Determine the (x, y) coordinate at the center of the cell enclosing the given text.  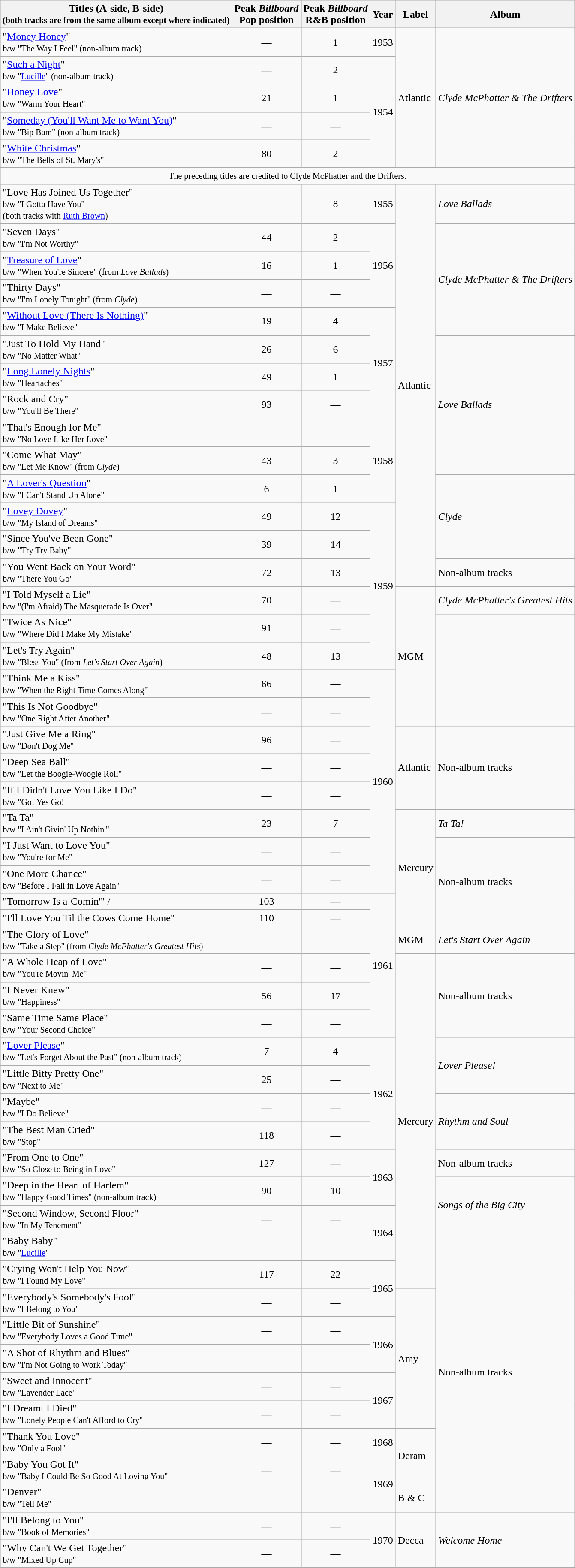
"Without Love (There Is Nothing)"b/w "I Make Believe" (116, 321)
1957 (382, 363)
48 (267, 656)
"Little Bit of Sunshine"b/w "Everybody Loves a Good Time" (116, 1330)
Peak BillboardPop position (267, 15)
"Rock and Cry"b/w "You'll Be There" (116, 405)
"Everybody's Somebody's Fool"b/w "I Belong to You" (116, 1303)
Rhythm and Soul (505, 1121)
"Why Can't We Get Together"b/w "Mixed Up Cup" (116, 1553)
"Deep in the Heart of Harlem"b/w "Happy Good Times" (non-album track) (116, 1191)
"I Told Myself a Lie"b/w "(I'm Afraid) The Masquerade Is Over" (116, 600)
1960 (382, 781)
"Honey Love"b/w "Warm Your Heart" (116, 98)
127 (267, 1163)
1970 (382, 1540)
17 (335, 996)
1962 (382, 1093)
"Since You've Been Gone"b/w "Try Try Baby" (116, 545)
23 (267, 823)
12 (335, 516)
"If I Didn't Love You Like I Do"b/w "Go! Yes Go! (116, 795)
Songs of the Big City (505, 1205)
44 (267, 238)
"The Best Man Cried"b/w "Stop" (116, 1135)
1955 (382, 204)
Clyde McPhatter's Greatest Hits (505, 600)
The preceding titles are credited to Clyde McPhatter and the Drifters. (288, 176)
"Maybe"b/w "I Do Believe" (116, 1107)
91 (267, 628)
21 (267, 98)
Deram (415, 1456)
"White Christmas"b/w "The Bells of St. Mary's" (116, 154)
66 (267, 684)
"Thank You Love"b/w "Only a Fool" (116, 1442)
1961 (382, 965)
14 (335, 545)
8 (335, 204)
"From One to One"b/w "So Close to Being in Love" (116, 1163)
22 (335, 1275)
72 (267, 572)
"This Is Not Goodbye"b/w "One Right After Another" (116, 712)
"Let's Try Again"b/w "Bless You" (from Let's Start Over Again) (116, 656)
"Money Honey"b/w "The Way I Feel" (non-album track) (116, 42)
Lover Please! (505, 1065)
Titles (A-side, B-side)(both tracks are from the same album except where indicated) (116, 15)
Let's Start Over Again (505, 940)
"Think Me a Kiss"b/w "When the Right Time Comes Along" (116, 684)
25 (267, 1079)
"Baby You Got It"b/w "Baby I Could Be So Good At Loving You" (116, 1470)
117 (267, 1275)
26 (267, 349)
1967 (382, 1400)
1969 (382, 1484)
1958 (382, 461)
"One More Chance"b/w "Before I Fall in Love Again" (116, 879)
"Lover Please"b/w "Let's Forget About the Past" (non-album track) (116, 1052)
Peak BillboardR&B position (335, 15)
1963 (382, 1177)
"Tomorrow Is a-Comin'" / (116, 902)
"Treasure of Love"b/w "When You're Sincere" (from Love Ballads) (116, 265)
39 (267, 545)
"Sweet and Innocent"b/w "Lavender Lace" (116, 1386)
Ta Ta! (505, 823)
90 (267, 1191)
70 (267, 600)
1954 (382, 112)
"Love Has Joined Us Together"b/w "I Gotta Have You"(both tracks with Ruth Brown) (116, 204)
"Just Give Me a Ring"b/w "Don't Dog Me" (116, 739)
103 (267, 902)
"I'll Love You Til the Cows Come Home" (116, 918)
"Lovey Dovey"b/w "My Island of Dreams" (116, 516)
"Denver"b/w "Tell Me" (116, 1498)
118 (267, 1135)
56 (267, 996)
"A Lover's Question"b/w "I Can't Stand Up Alone" (116, 489)
93 (267, 405)
"Baby Baby"b/w "Lucille" (116, 1247)
"Second Window, Second Floor"b/w "In My Tenement" (116, 1219)
80 (267, 154)
"Ta Ta"b/w "I Ain't Givin' Up Nothin'" (116, 823)
"Seven Days"b/w "I'm Not Worthy" (116, 238)
10 (335, 1191)
16 (267, 265)
"Same Time Same Place"b/w "Your Second Choice" (116, 1023)
43 (267, 461)
"A Shot of Rhythm and Blues"b/w "I'm Not Going to Work Today" (116, 1359)
"I Just Want to Love You"b/w "You're for Me" (116, 852)
1956 (382, 265)
Clyde (505, 516)
1965 (382, 1289)
"That's Enough for Me"b/w "No Love Like Her Love" (116, 433)
Welcome Home (505, 1540)
1968 (382, 1442)
"Thirty Days"b/w "I'm Lonely Tonight" (from Clyde) (116, 293)
"Little Bitty Pretty One"b/w "Next to Me" (116, 1079)
"The Glory of Love"b/w "Take a Step" (from Clyde McPhatter's Greatest Hits) (116, 940)
"Crying Won't Help You Now"b/w "I Found My Love" (116, 1275)
"Come What May"b/w "Let Me Know" (from Clyde) (116, 461)
"A Whole Heap of Love"b/w "You're Movin' Me" (116, 968)
Year (382, 15)
Label (415, 15)
"Twice As Nice"b/w "Where Did I Make My Mistake" (116, 628)
1959 (382, 586)
Album (505, 15)
"I'll Belong to You"b/w "Book of Memories" (116, 1526)
1964 (382, 1233)
"Such a Night"b/w "Lucille" (non-album track) (116, 70)
96 (267, 739)
"Long Lonely Nights"b/w "Heartaches" (116, 377)
"You Went Back on Your Word"b/w "There You Go" (116, 572)
"Someday (You'll Want Me to Want You)"b/w "Bip Bam" (non-album track) (116, 126)
"Deep Sea Ball"b/w "Let the Boogie-Woogie Roll" (116, 768)
1966 (382, 1345)
1953 (382, 42)
3 (335, 461)
19 (267, 321)
"I Dreamt I Died"b/w "Lonely People Can't Afford to Cry" (116, 1414)
Decca (415, 1540)
"Just To Hold My Hand"b/w "No Matter What" (116, 349)
110 (267, 918)
Amy (415, 1359)
B & C (415, 1498)
"I Never Knew"b/w "Happiness" (116, 996)
